From the cell containing the given text, extract its center point as (X, Y) coordinate. 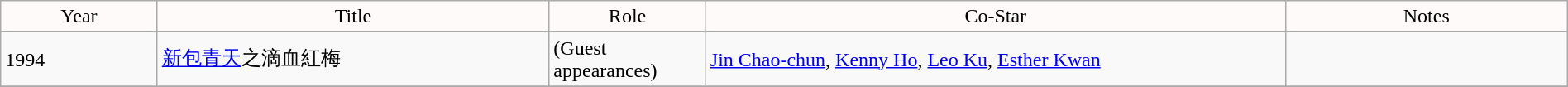
Co-Star (996, 17)
Year (79, 17)
1994 (79, 60)
(Guest appearances) (627, 60)
Jin Chao-chun, Kenny Ho, Leo Ku, Esther Kwan (996, 60)
Title (353, 17)
Notes (1426, 17)
Role (627, 17)
新包青天之滴血紅梅 (353, 60)
